Pinpoint the cell where the given text exists, returning its (X, Y) midpoint coordinate. 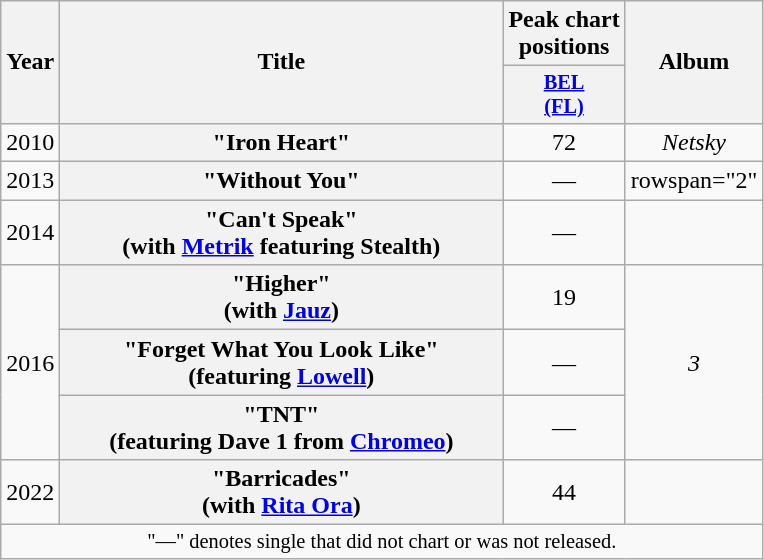
2022 (30, 492)
Title (282, 62)
Netsky (694, 142)
3 (694, 362)
2014 (30, 232)
"Iron Heart" (282, 142)
"Forget What You Look Like"(featuring Lowell) (282, 362)
Peak chartpositions (564, 34)
"—" denotes single that did not chart or was not released. (382, 542)
"Without You" (282, 181)
2010 (30, 142)
2013 (30, 181)
Album (694, 62)
19 (564, 298)
"Higher"(with Jauz) (282, 298)
Year (30, 62)
"Barricades"(with Rita Ora) (282, 492)
"Can't Speak"(with Metrik featuring Stealth) (282, 232)
44 (564, 492)
72 (564, 142)
BEL(FL) (564, 95)
2016 (30, 362)
rowspan="2" (694, 181)
"TNT"(featuring Dave 1 from Chromeo) (282, 428)
